Provide the (x, y) coordinate of the cell's center where the given text is located.  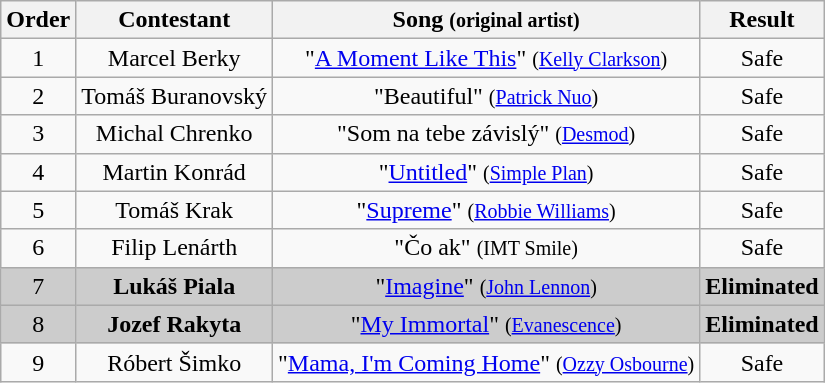
"Čo ak" (IMT Smile) (486, 248)
"Som na tebe závislý" (Desmod) (486, 134)
Martin Konrád (174, 172)
"Mama, I'm Coming Home" (Ozzy Osbourne) (486, 362)
6 (38, 248)
Result (762, 20)
Order (38, 20)
"Beautiful" (Patrick Nuo) (486, 96)
Marcel Berky (174, 58)
3 (38, 134)
"Imagine" (John Lennon) (486, 286)
Michal Chrenko (174, 134)
Tomáš Krak (174, 210)
"Untitled" (Simple Plan) (486, 172)
2 (38, 96)
4 (38, 172)
9 (38, 362)
8 (38, 324)
Contestant (174, 20)
5 (38, 210)
Song (original artist) (486, 20)
Filip Lenárth (174, 248)
7 (38, 286)
"Supreme" (Robbie Williams) (486, 210)
"A Moment Like This" (Kelly Clarkson) (486, 58)
Tomáš Buranovský (174, 96)
"My Immortal" (Evanescence) (486, 324)
Jozef Rakyta (174, 324)
Lukáš Piala (174, 286)
Róbert Šimko (174, 362)
1 (38, 58)
